Return [X, Y] of the center of cell containing provided text 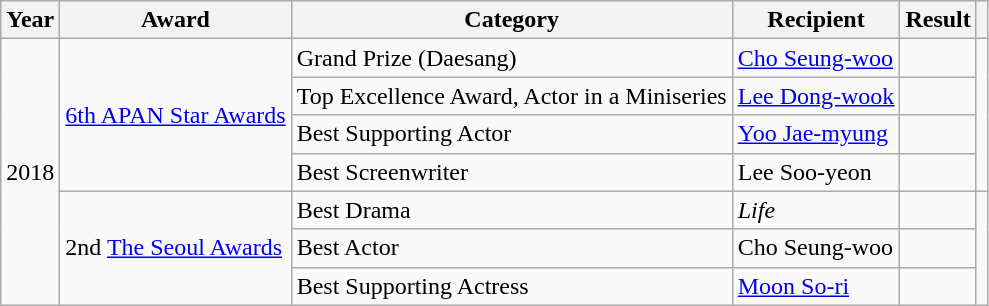
Lee Soo-yeon [816, 172]
Best Supporting Actor [512, 134]
Result [938, 20]
Grand Prize (Daesang) [512, 58]
Lee Dong-wook [816, 96]
Moon So-ri [816, 286]
6th APAN Star Awards [176, 115]
Award [176, 20]
2018 [30, 172]
Yoo Jae-myung [816, 134]
Recipient [816, 20]
Top Excellence Award, Actor in a Miniseries [512, 96]
Life [816, 210]
Year [30, 20]
2nd The Seoul Awards [176, 248]
Best Actor [512, 248]
Best Supporting Actress [512, 286]
Best Screenwriter [512, 172]
Category [512, 20]
Best Drama [512, 210]
